Return [X, Y] of the center of cell containing provided text 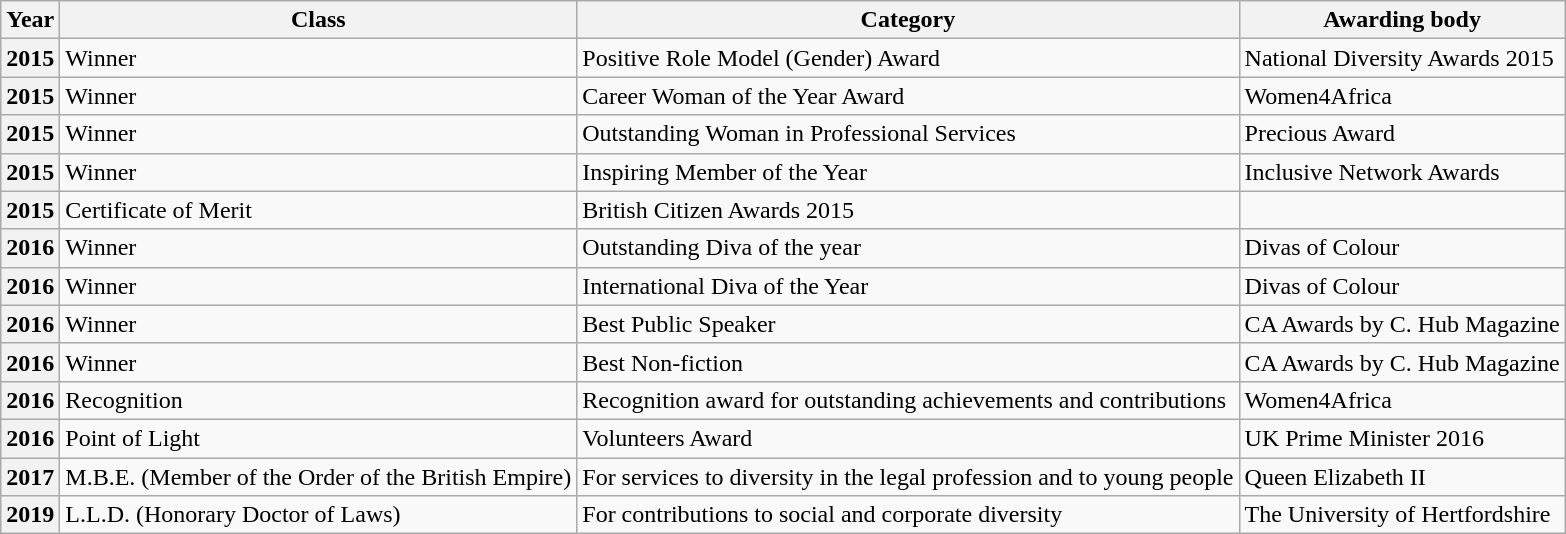
Outstanding Woman in Professional Services [908, 134]
Certificate of Merit [318, 210]
2019 [30, 515]
Class [318, 20]
L.L.D. (Honorary Doctor of Laws) [318, 515]
National Diversity Awards 2015 [1402, 58]
M.B.E. (Member of the Order of the British Empire) [318, 477]
Recognition [318, 400]
Career Woman of the Year Award [908, 96]
Category [908, 20]
International Diva of the Year [908, 286]
Precious Award [1402, 134]
Queen Elizabeth II [1402, 477]
Inclusive Network Awards [1402, 172]
Point of Light [318, 438]
Recognition award for outstanding achievements and contributions [908, 400]
For services to diversity in the legal profession and to young people [908, 477]
Best Non-fiction [908, 362]
Outstanding Diva of the year [908, 248]
Positive Role Model (Gender) Award [908, 58]
UK Prime Minister 2016 [1402, 438]
Volunteers Award [908, 438]
Awarding body [1402, 20]
The University of Hertfordshire [1402, 515]
2017 [30, 477]
Inspiring Member of the Year [908, 172]
Year [30, 20]
For contributions to social and corporate diversity [908, 515]
Best Public Speaker [908, 324]
British Citizen Awards 2015 [908, 210]
